Return (x, y) of the center of cell containing provided text 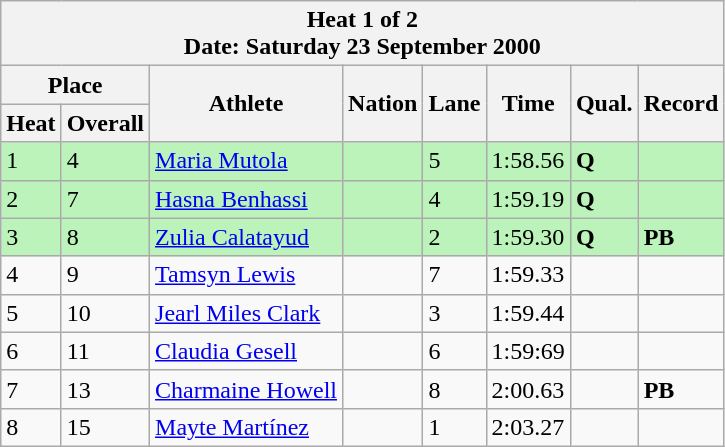
Overall (105, 123)
Heat 1 of 2 Date: Saturday 23 September 2000 (362, 34)
Nation (383, 104)
2:03.27 (528, 427)
Charmaine Howell (246, 389)
Mayte Martínez (246, 427)
Jearl Miles Clark (246, 313)
1:59:69 (528, 351)
Lane (454, 104)
Maria Mutola (246, 161)
1:58.56 (528, 161)
Hasna Benhassi (246, 199)
1:59.30 (528, 237)
1:59.44 (528, 313)
Athlete (246, 104)
Qual. (604, 104)
1:59.19 (528, 199)
Zulia Calatayud (246, 237)
Tamsyn Lewis (246, 275)
10 (105, 313)
Place (76, 85)
9 (105, 275)
Heat (31, 123)
1:59.33 (528, 275)
Time (528, 104)
11 (105, 351)
15 (105, 427)
Claudia Gesell (246, 351)
Record (681, 104)
2:00.63 (528, 389)
13 (105, 389)
